Capture the cell that displays the provided text and extract its (x, y) central coordinate. 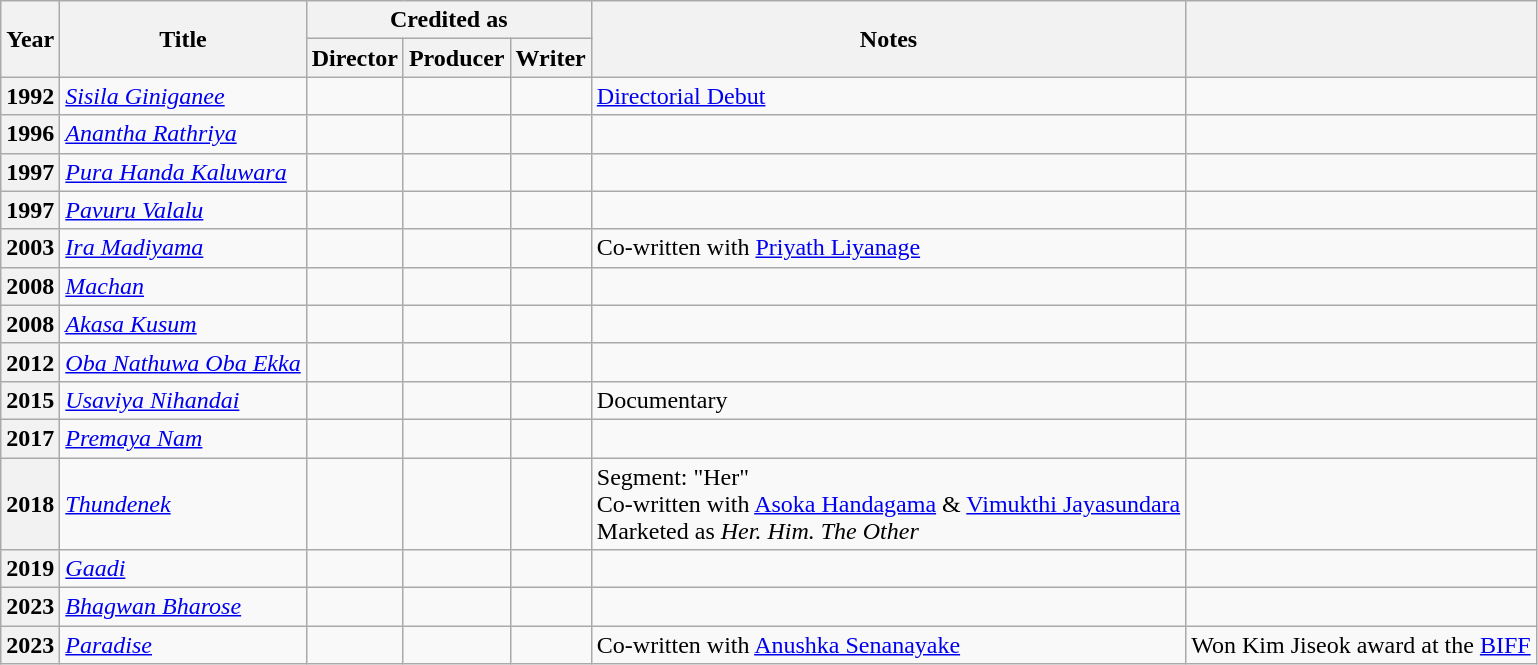
2012 (30, 362)
Thundenek (183, 504)
2003 (30, 248)
Pavuru Valalu (183, 210)
Akasa Kusum (183, 324)
Title (183, 39)
2019 (30, 569)
Paradise (183, 645)
2018 (30, 504)
Sisila Giniganee (183, 96)
Writer (550, 58)
Pura Handa Kaluwara (183, 172)
Ira Madiyama (183, 248)
Year (30, 39)
Anantha Rathriya (183, 134)
2015 (30, 400)
Notes (888, 39)
1992 (30, 96)
Premaya Nam (183, 438)
Won Kim Jiseok award at the BIFF (1361, 645)
Director (354, 58)
Producer (456, 58)
Machan (183, 286)
Segment: "Her"Co-written with Asoka Handagama & Vimukthi JayasundaraMarketed as Her. Him. The Other (888, 504)
Co-written with Priyath Liyanage (888, 248)
Co-written with Anushka Senanayake (888, 645)
Directorial Debut (888, 96)
Oba Nathuwa Oba Ekka (183, 362)
Usaviya Nihandai (183, 400)
Gaadi (183, 569)
Documentary (888, 400)
2017 (30, 438)
1996 (30, 134)
Credited as (448, 20)
Bhagwan Bharose (183, 607)
